For the text-containing cell, return its midpoint in [X, Y] coordinate format. 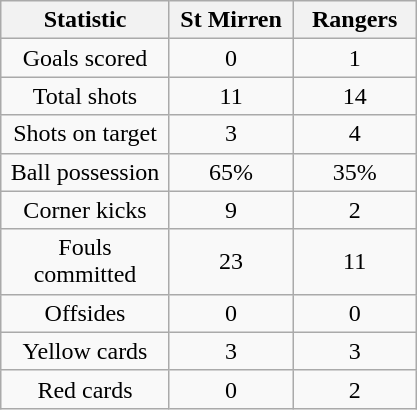
14 [355, 96]
4 [355, 134]
Rangers [355, 20]
Yellow cards [86, 351]
Fouls committed [86, 262]
Goals scored [86, 58]
Statistic [86, 20]
Ball possession [86, 172]
65% [231, 172]
9 [231, 210]
Corner kicks [86, 210]
1 [355, 58]
35% [355, 172]
23 [231, 262]
Offsides [86, 313]
St Mirren [231, 20]
Total shots [86, 96]
Red cards [86, 389]
Shots on target [86, 134]
